Extract the [X, Y] coordinate from the center of the cell holding the provided text.  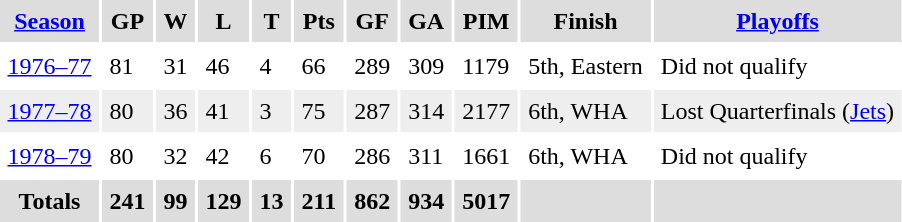
GP [128, 21]
GF [372, 21]
1179 [486, 66]
934 [426, 201]
46 [224, 66]
1977–78 [50, 111]
129 [224, 201]
GA [426, 21]
32 [176, 156]
Pts [319, 21]
L [224, 21]
Season [50, 21]
1978–79 [50, 156]
66 [319, 66]
Playoffs [777, 21]
5017 [486, 201]
13 [272, 201]
W [176, 21]
5th, Eastern [586, 66]
4 [272, 66]
211 [319, 201]
309 [426, 66]
42 [224, 156]
1976–77 [50, 66]
PIM [486, 21]
241 [128, 201]
31 [176, 66]
286 [372, 156]
Totals [50, 201]
99 [176, 201]
2177 [486, 111]
41 [224, 111]
70 [319, 156]
289 [372, 66]
75 [319, 111]
314 [426, 111]
T [272, 21]
862 [372, 201]
81 [128, 66]
3 [272, 111]
36 [176, 111]
311 [426, 156]
287 [372, 111]
Finish [586, 21]
6 [272, 156]
1661 [486, 156]
Lost Quarterfinals (Jets) [777, 111]
